Return the (X, Y) coordinate for the center point of the cell that contains the specified text.  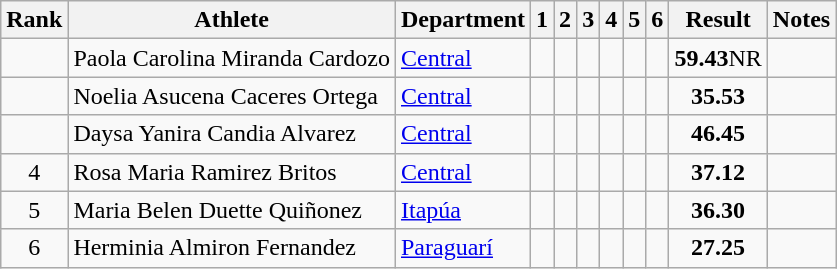
Rank (34, 20)
Itapúa (462, 210)
Paola Carolina Miranda Cardozo (232, 58)
Notes (801, 20)
Rosa Maria Ramirez Britos (232, 172)
Herminia Almiron Fernandez (232, 248)
1 (542, 20)
Noelia Asucena Caceres Ortega (232, 96)
Athlete (232, 20)
Paraguarí (462, 248)
59.43NR (718, 58)
27.25 (718, 248)
3 (588, 20)
Department (462, 20)
35.53 (718, 96)
36.30 (718, 210)
Maria Belen Duette Quiñonez (232, 210)
Result (718, 20)
2 (566, 20)
37.12 (718, 172)
Daysa Yanira Candia Alvarez (232, 134)
46.45 (718, 134)
